Detect which cell encompasses the target text, then output its [x, y] center coordinate. 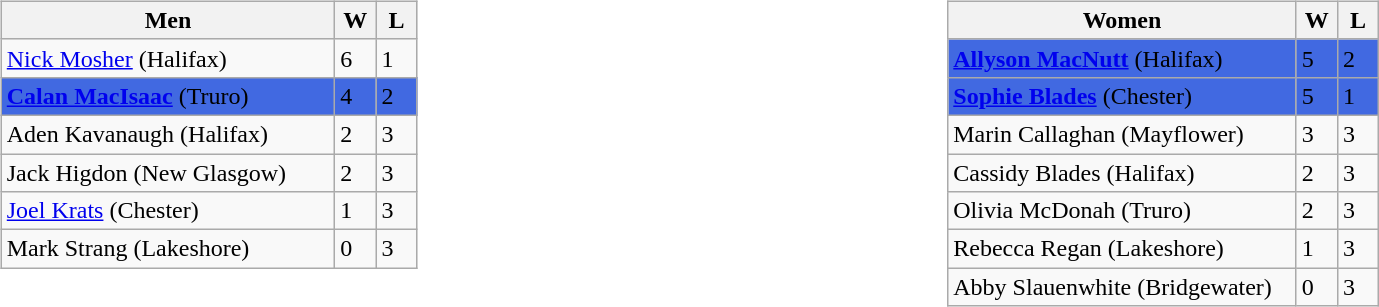
Joel Krats (Chester) [168, 211]
Marin Callaghan (Mayflower) [1122, 134]
Women [1122, 20]
Sophie Blades (Chester) [1122, 96]
Allyson MacNutt (Halifax) [1122, 58]
Cassidy Blades (Halifax) [1122, 173]
Aden Kavanaugh (Halifax) [168, 134]
Mark Strang (Lakeshore) [168, 249]
Nick Mosher (Halifax) [168, 58]
Jack Higdon (New Glasgow) [168, 173]
Calan MacIsaac (Truro) [168, 96]
4 [356, 96]
Abby Slauenwhite (Bridgewater) [1122, 287]
Olivia McDonah (Truro) [1122, 211]
Men [168, 20]
6 [356, 58]
Rebecca Regan (Lakeshore) [1122, 249]
